Output the (x, y) coordinate of the center of the cell containing the given text.  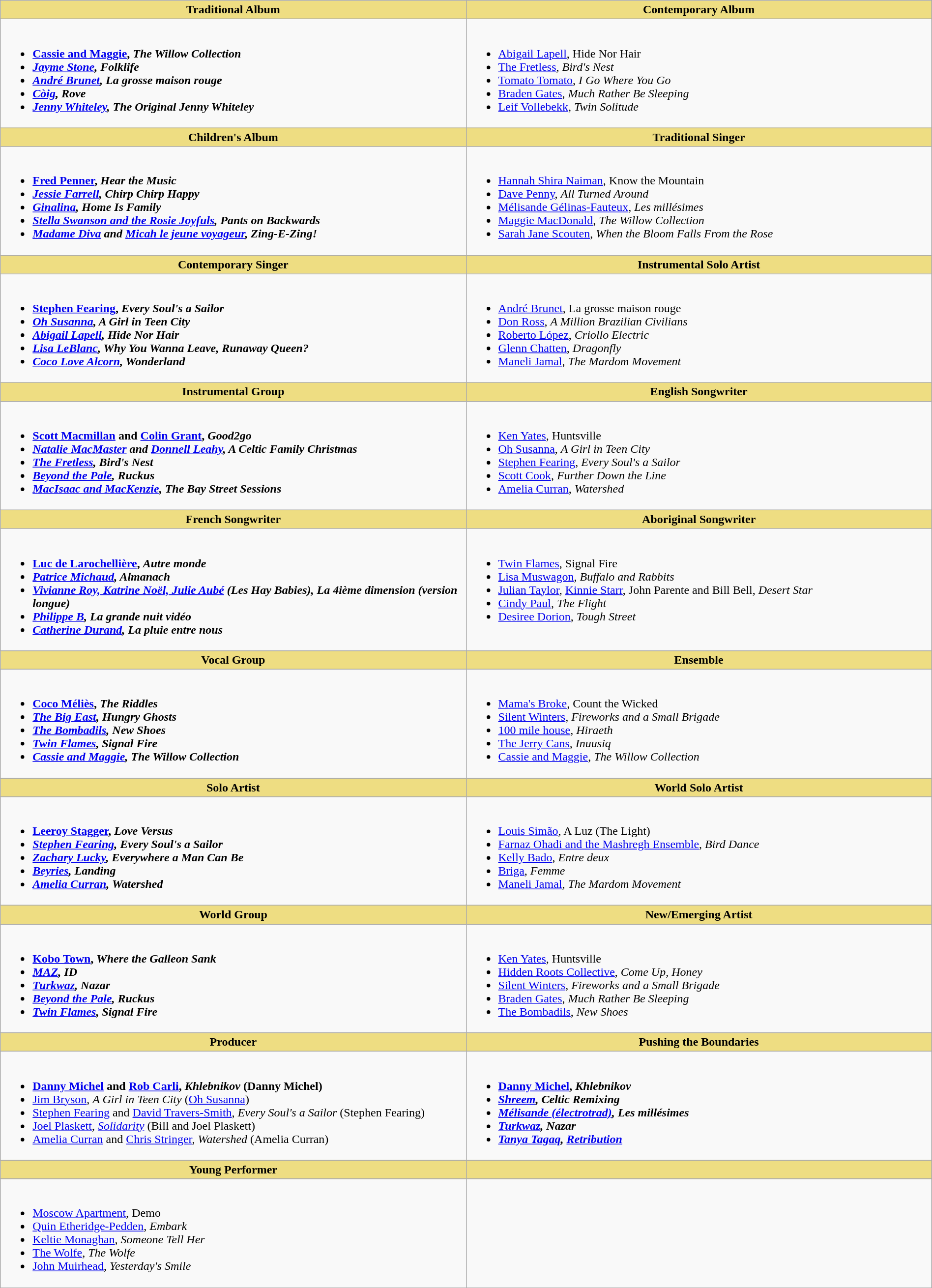
Danny Michel, KhlebnikovShreem, Celtic RemixingMélisande (électrotrad), Les millésimesTurkwaz, NazarTanya Tagaq, Retribution (699, 1106)
Louis Simão, A Luz (The Light)Farnaz Ohadi and the Mashregh Ensemble, Bird DanceKelly Bado, Entre deuxBriga, FemmeManeli Jamal, The Mardom Movement (699, 851)
Aboriginal Songwriter (699, 519)
New/Emerging Artist (699, 915)
Instrumental Solo Artist (699, 264)
English Songwriter (699, 392)
Pushing the Boundaries (699, 1042)
Producer (233, 1042)
Solo Artist (233, 787)
Vocal Group (233, 660)
Children's Album (233, 137)
Ensemble (699, 660)
Traditional Album (233, 10)
Ken Yates, HuntsvilleOh Susanna, A Girl in Teen CityStephen Fearing, Every Soul's a SailorScott Cook, Further Down the LineAmelia Curran, Watershed (699, 455)
Contemporary Singer (233, 264)
Young Performer (233, 1170)
Traditional Singer (699, 137)
Kobo Town, Where the Galleon SankMAZ, IDTurkwaz, NazarBeyond the Pale, RuckusTwin Flames, Signal Fire (233, 978)
Coco Méliès, The RiddlesThe Big East, Hungry GhostsThe Bombadils, New ShoesTwin Flames, Signal FireCassie and Maggie, The Willow Collection (233, 724)
Instrumental Group (233, 392)
World Solo Artist (699, 787)
Moscow Apartment, DemoQuin Etheridge-Pedden, EmbarkKeltie Monaghan, Someone Tell HerThe Wolfe, The WolfeJohn Muirhead, Yesterday's Smile (233, 1233)
World Group (233, 915)
Contemporary Album (699, 10)
Leeroy Stagger, Love VersusStephen Fearing, Every Soul's a SailorZachary Lucky, Everywhere a Man Can BeBeyries, LandingAmelia Curran, Watershed (233, 851)
French Songwriter (233, 519)
